Return (X, Y) of the center of cell containing provided text 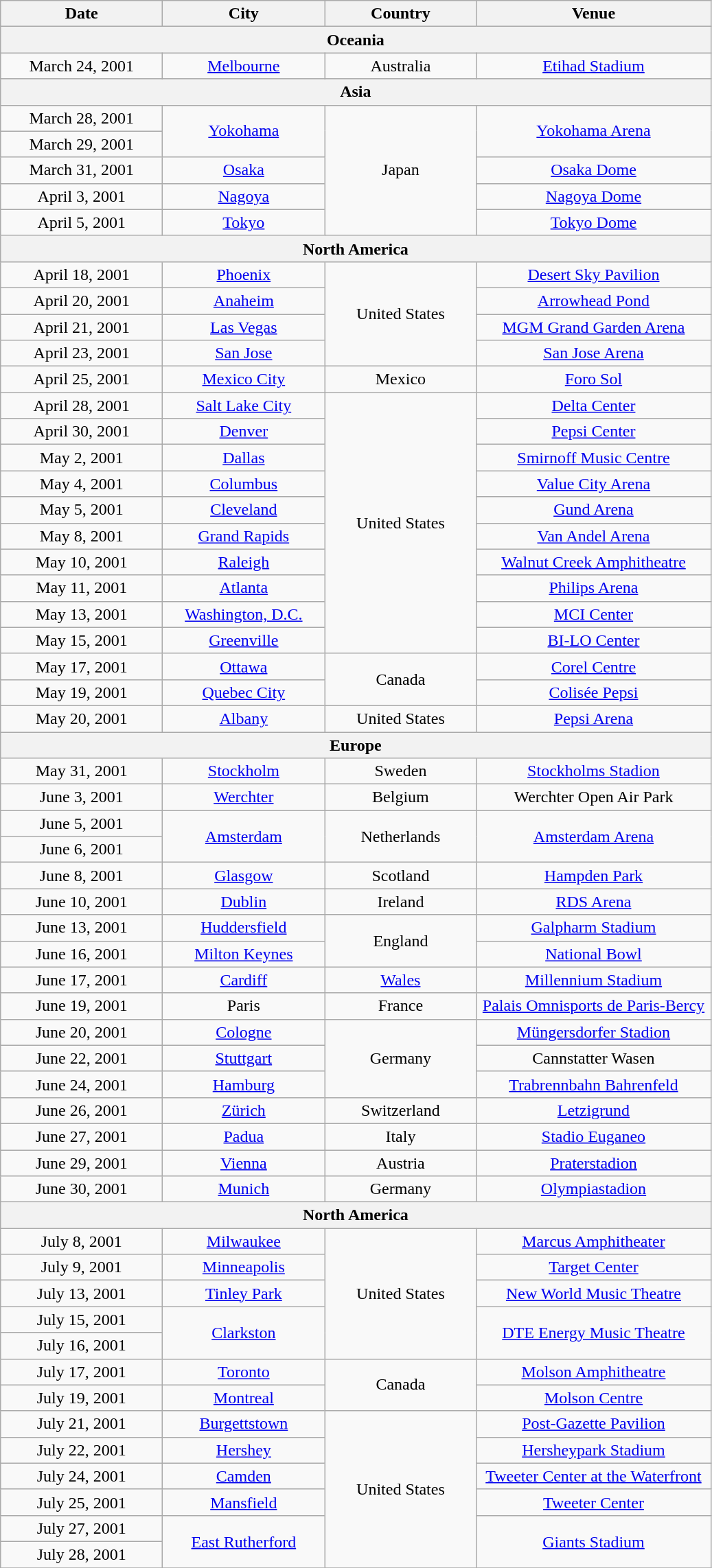
Paris (244, 1006)
Toronto (244, 1372)
July 21, 2001 (82, 1424)
May 5, 2001 (82, 510)
England (401, 941)
July 13, 2001 (82, 1294)
Ireland (401, 902)
MGM Grand Garden Arena (593, 327)
Corel Centre (593, 666)
April 5, 2001 (82, 222)
June 5, 2001 (82, 823)
May 8, 2001 (82, 536)
May 19, 2001 (82, 692)
Stockholms Stadion (593, 771)
Cologne (244, 1032)
July 22, 2001 (82, 1450)
Camden (244, 1476)
Munich (244, 1189)
July 19, 2001 (82, 1398)
Columbus (244, 484)
Burgettstown (244, 1424)
Montreal (244, 1398)
Value City Arena (593, 484)
Tokyo Dome (593, 222)
April 28, 2001 (82, 406)
Tweeter Center at the Waterfront (593, 1476)
Marcus Amphitheater (593, 1241)
Zürich (244, 1110)
Post-Gazette Pavilion (593, 1424)
Denver (244, 432)
Gund Arena (593, 510)
May 31, 2001 (82, 771)
May 11, 2001 (82, 588)
Cannstatter Wasen (593, 1058)
Galpharm Stadium (593, 928)
Foro Sol (593, 379)
Anaheim (244, 301)
Osaka (244, 170)
Molson Centre (593, 1398)
Cleveland (244, 510)
April 25, 2001 (82, 379)
March 28, 2001 (82, 118)
Etihad Stadium (593, 66)
March 29, 2001 (82, 144)
June 3, 2001 (82, 797)
May 2, 2001 (82, 458)
June 27, 2001 (82, 1136)
July 8, 2001 (82, 1241)
Switzerland (401, 1110)
Millennium Stadium (593, 980)
Letzigrund (593, 1110)
San Jose Arena (593, 353)
May 4, 2001 (82, 484)
Tweeter Center (593, 1502)
Molson Amphitheatre (593, 1372)
Date (82, 14)
San Jose (244, 353)
Milton Keynes (244, 954)
Clarkston (244, 1333)
Netherlands (401, 836)
Atlanta (244, 588)
Phoenix (244, 274)
Dallas (244, 458)
Las Vegas (244, 327)
April 23, 2001 (82, 353)
New World Music Theatre (593, 1294)
DTE Energy Music Theatre (593, 1333)
July 9, 2001 (82, 1267)
April 18, 2001 (82, 274)
Mansfield (244, 1502)
Dublin (244, 902)
RDS Arena (593, 902)
June 6, 2001 (82, 850)
March 24, 2001 (82, 66)
July 28, 2001 (82, 1554)
June 8, 2001 (82, 876)
Austria (401, 1163)
Mexico (401, 379)
Yokohama (244, 131)
Quebec City (244, 692)
Japan (401, 170)
July 16, 2001 (82, 1346)
Mexico City (244, 379)
Hampden Park (593, 876)
July 25, 2001 (82, 1502)
Stockholm (244, 771)
May 17, 2001 (82, 666)
Raleigh (244, 562)
Nagoya (244, 196)
Padua (244, 1136)
National Bowl (593, 954)
Palais Omnisports de Paris-Bercy (593, 1006)
June 24, 2001 (82, 1084)
Minneapolis (244, 1267)
Target Center (593, 1267)
July 27, 2001 (82, 1528)
Greenville (244, 640)
June 10, 2001 (82, 902)
May 15, 2001 (82, 640)
Venue (593, 14)
Belgium (401, 797)
Werchter Open Air Park (593, 797)
June 30, 2001 (82, 1189)
May 13, 2001 (82, 614)
Asia (356, 92)
Van Andel Arena (593, 536)
Arrowhead Pond (593, 301)
Country (401, 14)
Stadio Euganeo (593, 1136)
June 29, 2001 (82, 1163)
June 13, 2001 (82, 928)
Pepsi Arena (593, 718)
Wales (401, 980)
Glasgow (244, 876)
France (401, 1006)
April 20, 2001 (82, 301)
Huddersfield (244, 928)
Vienna (244, 1163)
Praterstadion (593, 1163)
Werchter (244, 797)
April 3, 2001 (82, 196)
March 31, 2001 (82, 170)
Delta Center (593, 406)
June 19, 2001 (82, 1006)
Giants Stadium (593, 1541)
June 26, 2001 (82, 1110)
Pepsi Center (593, 432)
May 10, 2001 (82, 562)
Desert Sky Pavilion (593, 274)
Hershey (244, 1450)
Stuttgart (244, 1058)
April 30, 2001 (82, 432)
June 22, 2001 (82, 1058)
Hersheypark Stadium (593, 1450)
Tokyo (244, 222)
June 17, 2001 (82, 980)
Philips Arena (593, 588)
June 16, 2001 (82, 954)
Trabrennbahn Bahrenfeld (593, 1084)
April 21, 2001 (82, 327)
Milwaukee (244, 1241)
Amsterdam Arena (593, 836)
Amsterdam (244, 836)
July 24, 2001 (82, 1476)
July 17, 2001 (82, 1372)
Italy (401, 1136)
June 20, 2001 (82, 1032)
Washington, D.C. (244, 614)
Melbourne (244, 66)
Nagoya Dome (593, 196)
Cardiff (244, 980)
Europe (356, 745)
Oceania (356, 40)
Tinley Park (244, 1294)
Grand Rapids (244, 536)
Australia (401, 66)
MCI Center (593, 614)
BI-LO Center (593, 640)
Yokohama Arena (593, 131)
Albany (244, 718)
East Rutherford (244, 1541)
Salt Lake City (244, 406)
Colisée Pepsi (593, 692)
July 15, 2001 (82, 1320)
Scotland (401, 876)
Ottawa (244, 666)
Walnut Creek Amphitheatre (593, 562)
Hamburg (244, 1084)
Sweden (401, 771)
Olympiastadion (593, 1189)
May 20, 2001 (82, 718)
Müngersdorfer Stadion (593, 1032)
Smirnoff Music Centre (593, 458)
Osaka Dome (593, 170)
City (244, 14)
